Locate the cell with the specified text and output its (x, y) center coordinate. 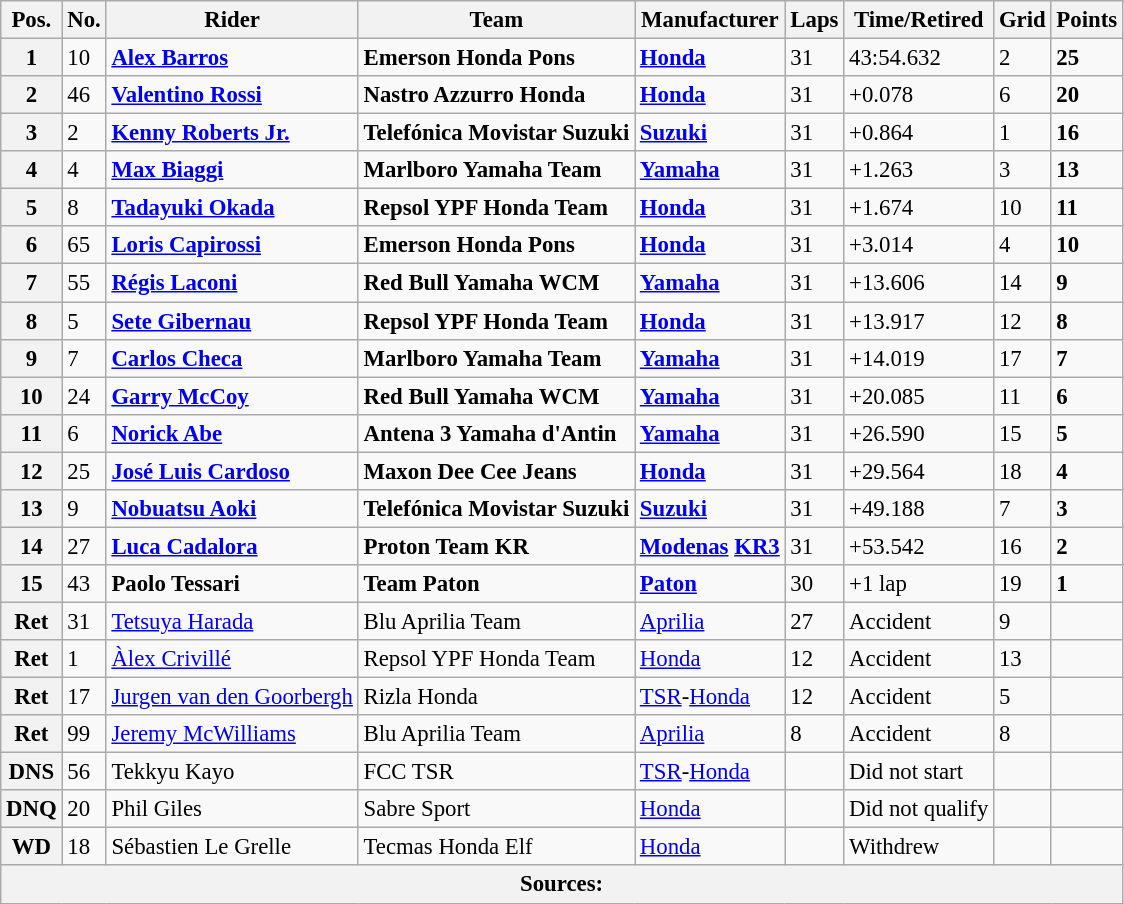
Sources: (562, 885)
Pos. (32, 20)
+14.019 (919, 358)
Carlos Checa (232, 358)
José Luis Cardoso (232, 471)
Jeremy McWilliams (232, 734)
+0.078 (919, 95)
Tadayuki Okada (232, 208)
Tekkyu Kayo (232, 772)
Rizla Honda (496, 697)
Rider (232, 20)
+3.014 (919, 245)
+49.188 (919, 509)
Did not qualify (919, 809)
46 (84, 95)
Team Paton (496, 584)
+26.590 (919, 433)
Valentino Rossi (232, 95)
Tecmas Honda Elf (496, 847)
55 (84, 283)
Nobuatsu Aoki (232, 509)
Sete Gibernau (232, 321)
30 (814, 584)
+29.564 (919, 471)
Kenny Roberts Jr. (232, 133)
Grid (1022, 20)
Paolo Tessari (232, 584)
Max Biaggi (232, 170)
Points (1086, 20)
Team (496, 20)
Sabre Sport (496, 809)
DNS (32, 772)
Régis Laconi (232, 283)
Tetsuya Harada (232, 621)
Alex Barros (232, 58)
Sébastien Le Grelle (232, 847)
Withdrew (919, 847)
Modenas KR3 (710, 546)
Garry McCoy (232, 396)
Laps (814, 20)
65 (84, 245)
Maxon Dee Cee Jeans (496, 471)
Phil Giles (232, 809)
WD (32, 847)
+0.864 (919, 133)
No. (84, 20)
+20.085 (919, 396)
43:54.632 (919, 58)
19 (1022, 584)
Did not start (919, 772)
Proton Team KR (496, 546)
Time/Retired (919, 20)
Jurgen van den Goorbergh (232, 697)
+1.674 (919, 208)
43 (84, 584)
99 (84, 734)
DNQ (32, 809)
Luca Cadalora (232, 546)
Àlex Crivillé (232, 659)
+13.606 (919, 283)
56 (84, 772)
Norick Abe (232, 433)
+53.542 (919, 546)
+1 lap (919, 584)
+13.917 (919, 321)
24 (84, 396)
Loris Capirossi (232, 245)
Paton (710, 584)
Antena 3 Yamaha d'Antin (496, 433)
Nastro Azzurro Honda (496, 95)
Manufacturer (710, 20)
+1.263 (919, 170)
FCC TSR (496, 772)
